Find where the given text appears and provide that cell's center as [x, y] coordinate. 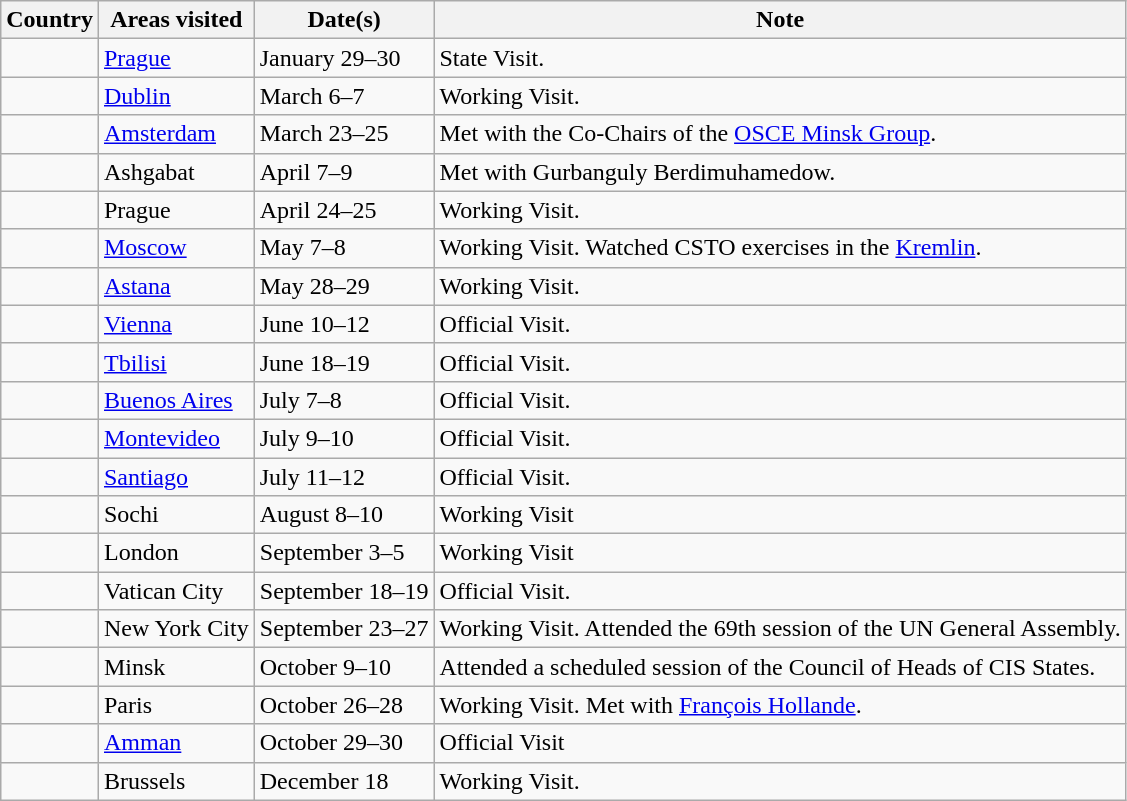
September 23–27 [344, 629]
March 23–25 [344, 134]
Santiago [176, 477]
Met with Gurbanguly Berdimuhamedow. [780, 172]
Minsk [176, 667]
Sochi [176, 515]
New York City [176, 629]
Tbilisi [176, 362]
Brussels [176, 781]
Amman [176, 743]
Amsterdam [176, 134]
April 7–9 [344, 172]
July 9–10 [344, 438]
June 18–19 [344, 362]
Working Visit. Attended the 69th session of the UN General Assembly. [780, 629]
Date(s) [344, 20]
October 9–10 [344, 667]
December 18 [344, 781]
Working Visit. Met with François Hollande. [780, 705]
Ashgabat [176, 172]
July 7–8 [344, 400]
Vatican City [176, 591]
Country [50, 20]
London [176, 553]
May 28–29 [344, 286]
May 7–8 [344, 248]
Moscow [176, 248]
Working Visit. Watched CSTO exercises in the Kremlin. [780, 248]
July 11–12 [344, 477]
March 6–7 [344, 96]
August 8–10 [344, 515]
April 24–25 [344, 210]
September 18–19 [344, 591]
Note [780, 20]
Met with the Co-Chairs of the OSCE Minsk Group. [780, 134]
Paris [176, 705]
Dublin [176, 96]
Vienna [176, 324]
January 29–30 [344, 58]
June 10–12 [344, 324]
Buenos Aires [176, 400]
October 26–28 [344, 705]
State Visit. [780, 58]
Attended a scheduled session of the Council of Heads of CIS States. [780, 667]
October 29–30 [344, 743]
Official Visit [780, 743]
Montevideo [176, 438]
September 3–5 [344, 553]
Areas visited [176, 20]
Astana [176, 286]
